Locate the cell with the specified text and output its [x, y] center coordinate. 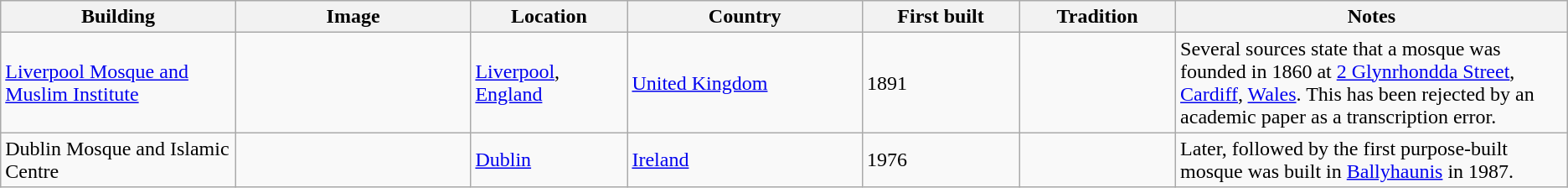
Liverpool, England [549, 82]
Ireland [745, 159]
Location [549, 17]
Building [119, 17]
Later, followed by the first purpose-built mosque was built in Ballyhaunis in 1987. [1372, 159]
Dublin [549, 159]
Tradition [1097, 17]
Liverpool Mosque and Muslim Institute [119, 82]
First built [940, 17]
Country [745, 17]
1976 [940, 159]
United Kingdom [745, 82]
Notes [1372, 17]
Image [353, 17]
1891 [940, 82]
Dublin Mosque and Islamic Centre [119, 159]
